For the text-containing cell, return its midpoint in (X, Y) coordinate format. 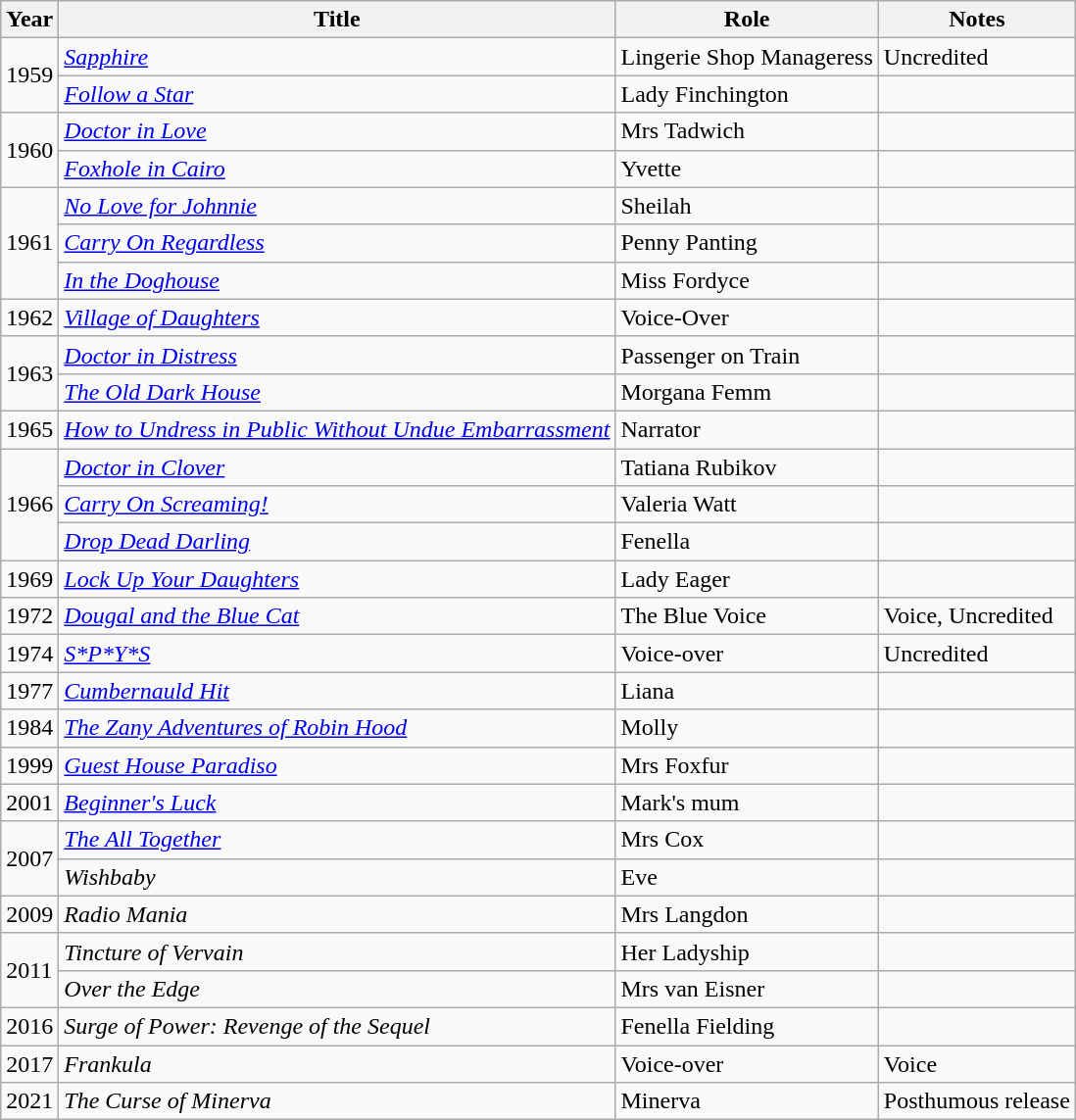
Beginner's Luck (337, 803)
Sheilah (747, 206)
Her Ladyship (747, 951)
2021 (29, 1101)
The Curse of Minerva (337, 1101)
In the Doghouse (337, 280)
Title (337, 20)
1965 (29, 429)
Frankula (337, 1063)
1999 (29, 765)
Cumbernauld Hit (337, 691)
S*P*Y*S (337, 654)
1984 (29, 728)
Tatiana Rubikov (747, 467)
2017 (29, 1063)
Penny Panting (747, 243)
Doctor in Distress (337, 355)
Sapphire (337, 57)
2011 (29, 970)
Follow a Star (337, 94)
Lock Up Your Daughters (337, 579)
Miss Fordyce (747, 280)
Carry On Regardless (337, 243)
Doctor in Clover (337, 467)
1962 (29, 317)
Voice-Over (747, 317)
Guest House Paradiso (337, 765)
Molly (747, 728)
How to Undress in Public Without Undue Embarrassment (337, 429)
Year (29, 20)
Wishbaby (337, 877)
Radio Mania (337, 914)
Morgana Femm (747, 392)
The All Together (337, 840)
Lady Eager (747, 579)
Mrs Foxfur (747, 765)
Notes (976, 20)
Liana (747, 691)
1977 (29, 691)
Lady Finchington (747, 94)
The Zany Adventures of Robin Hood (337, 728)
1974 (29, 654)
Mrs Tadwich (747, 131)
Narrator (747, 429)
Lingerie Shop Manageress (747, 57)
The Old Dark House (337, 392)
1972 (29, 616)
2009 (29, 914)
2001 (29, 803)
Mrs van Eisner (747, 989)
Posthumous release (976, 1101)
Surge of Power: Revenge of the Sequel (337, 1026)
Voice (976, 1063)
Minerva (747, 1101)
Mrs Cox (747, 840)
Role (747, 20)
Passenger on Train (747, 355)
Tincture of Vervain (337, 951)
The Blue Voice (747, 616)
1959 (29, 75)
Doctor in Love (337, 131)
Foxhole in Cairo (337, 169)
No Love for Johnnie (337, 206)
Mrs Langdon (747, 914)
1963 (29, 373)
Dougal and the Blue Cat (337, 616)
Eve (747, 877)
Mark's mum (747, 803)
1961 (29, 243)
Over the Edge (337, 989)
1969 (29, 579)
Fenella (747, 542)
Voice, Uncredited (976, 616)
2016 (29, 1026)
Carry On Screaming! (337, 505)
Valeria Watt (747, 505)
1966 (29, 505)
Fenella Fielding (747, 1026)
1960 (29, 150)
Yvette (747, 169)
2007 (29, 858)
Village of Daughters (337, 317)
Drop Dead Darling (337, 542)
